Find where the given text appears and provide that cell's center as [X, Y] coordinate. 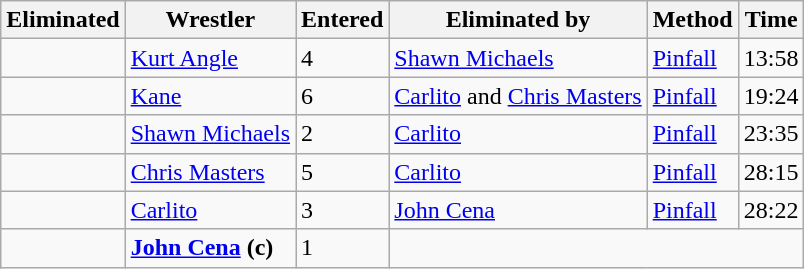
3 [342, 210]
6 [342, 96]
28:22 [771, 210]
Carlito and Chris Masters [518, 96]
John Cena [518, 210]
23:35 [771, 134]
Kane [210, 96]
Eliminated by [518, 20]
Kurt Angle [210, 58]
28:15 [771, 172]
Chris Masters [210, 172]
John Cena (c) [210, 248]
1 [342, 248]
13:58 [771, 58]
Time [771, 20]
4 [342, 58]
Entered [342, 20]
Eliminated [63, 20]
2 [342, 134]
5 [342, 172]
19:24 [771, 96]
Wrestler [210, 20]
Method [692, 20]
